Pinpoint the cell where the given text exists, returning its (x, y) midpoint coordinate. 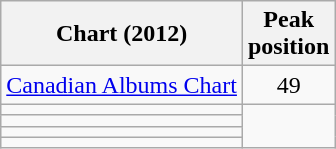
Canadian Albums Chart (122, 85)
49 (288, 85)
Chart (2012) (122, 34)
Peakposition (288, 34)
